Output the (X, Y) coordinate of the center of the cell containing the given text.  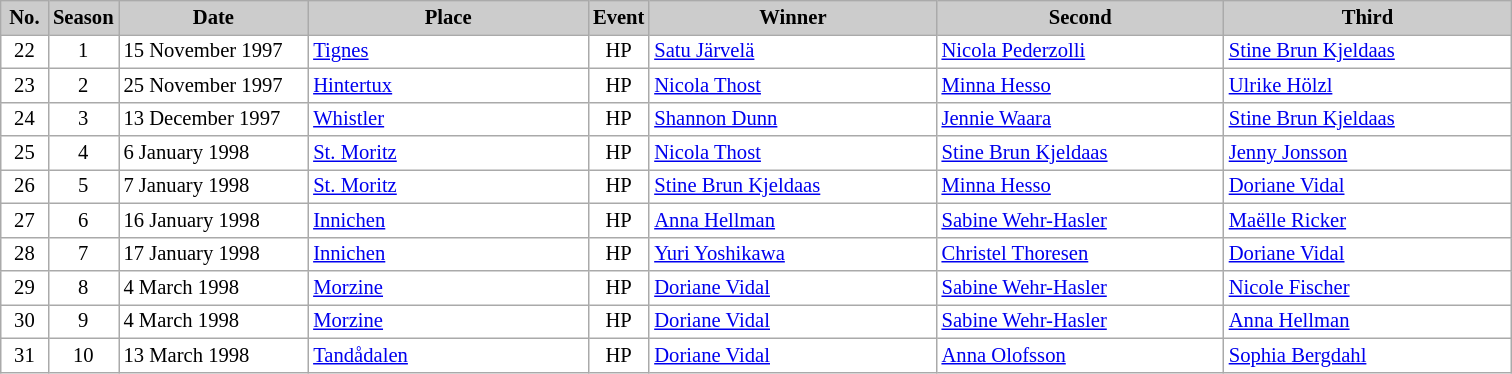
Nicola Pederzolli (1080, 51)
23 (24, 85)
Third (1368, 17)
Ulrike Hölzl (1368, 85)
27 (24, 220)
16 January 1998 (213, 220)
26 (24, 186)
Place (448, 17)
Tandådalen (448, 355)
29 (24, 287)
6 January 1998 (213, 153)
Sophia Bergdahl (1368, 355)
Date (213, 17)
Tignes (448, 51)
30 (24, 321)
Jennie Waara (1080, 119)
17 January 1998 (213, 254)
1 (83, 51)
Season (83, 17)
22 (24, 51)
Second (1080, 17)
Winner (792, 17)
7 January 1998 (213, 186)
Event (618, 17)
13 December 1997 (213, 119)
13 March 1998 (213, 355)
Satu Järvelä (792, 51)
Nicole Fischer (1368, 287)
9 (83, 321)
3 (83, 119)
Anna Olofsson (1080, 355)
24 (24, 119)
Hintertux (448, 85)
8 (83, 287)
Yuri Yoshikawa (792, 254)
25 November 1997 (213, 85)
4 (83, 153)
Maëlle Ricker (1368, 220)
7 (83, 254)
25 (24, 153)
Christel Thoresen (1080, 254)
28 (24, 254)
2 (83, 85)
6 (83, 220)
5 (83, 186)
Whistler (448, 119)
31 (24, 355)
No. (24, 17)
15 November 1997 (213, 51)
Jenny Jonsson (1368, 153)
Shannon Dunn (792, 119)
10 (83, 355)
